Detect which cell encompasses the target text, then output its (X, Y) center coordinate. 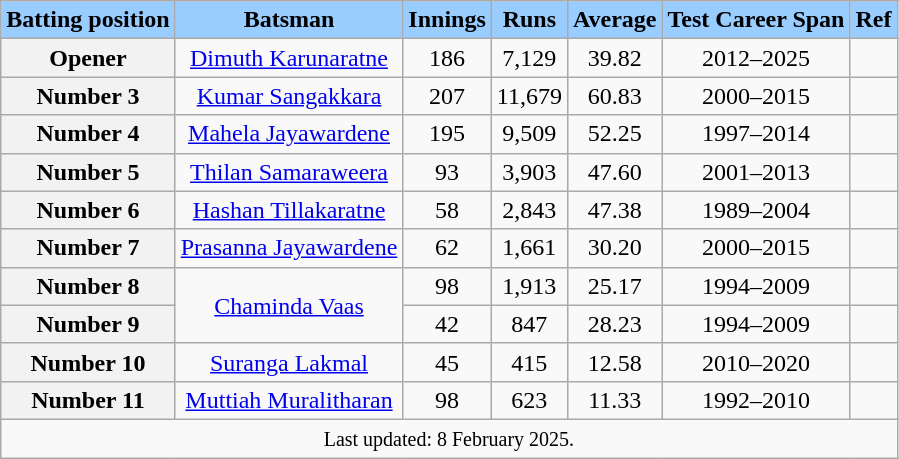
Kumar Sangakkara (289, 96)
1997–2014 (756, 134)
Opener (88, 58)
207 (447, 96)
Last updated: 8 February 2025. (449, 438)
1992–2010 (756, 400)
39.82 (614, 58)
52.25 (614, 134)
Number 6 (88, 210)
93 (447, 172)
9,509 (529, 134)
1,913 (529, 286)
11,679 (529, 96)
45 (447, 362)
Mahela Jayawardene (289, 134)
1989–2004 (756, 210)
195 (447, 134)
1,661 (529, 248)
Innings (447, 20)
Number 5 (88, 172)
42 (447, 324)
Prasanna Jayawardene (289, 248)
415 (529, 362)
47.38 (614, 210)
11.33 (614, 400)
Ref (874, 20)
Number 4 (88, 134)
47.60 (614, 172)
25.17 (614, 286)
58 (447, 210)
2012–2025 (756, 58)
Batsman (289, 20)
Number 9 (88, 324)
186 (447, 58)
Number 11 (88, 400)
Runs (529, 20)
Number 3 (88, 96)
2,843 (529, 210)
2001–2013 (756, 172)
7,129 (529, 58)
60.83 (614, 96)
Batting position (88, 20)
Number 10 (88, 362)
Muttiah Muralitharan (289, 400)
Hashan Tillakaratne (289, 210)
62 (447, 248)
Number 8 (88, 286)
Chaminda Vaas (289, 305)
Dimuth Karunaratne (289, 58)
30.20 (614, 248)
Number 7 (88, 248)
2010–2020 (756, 362)
847 (529, 324)
623 (529, 400)
12.58 (614, 362)
Test Career Span (756, 20)
3,903 (529, 172)
Suranga Lakmal (289, 362)
Thilan Samaraweera (289, 172)
28.23 (614, 324)
Average (614, 20)
